Determine the (X, Y) coordinate at the center of the cell enclosing the given text.  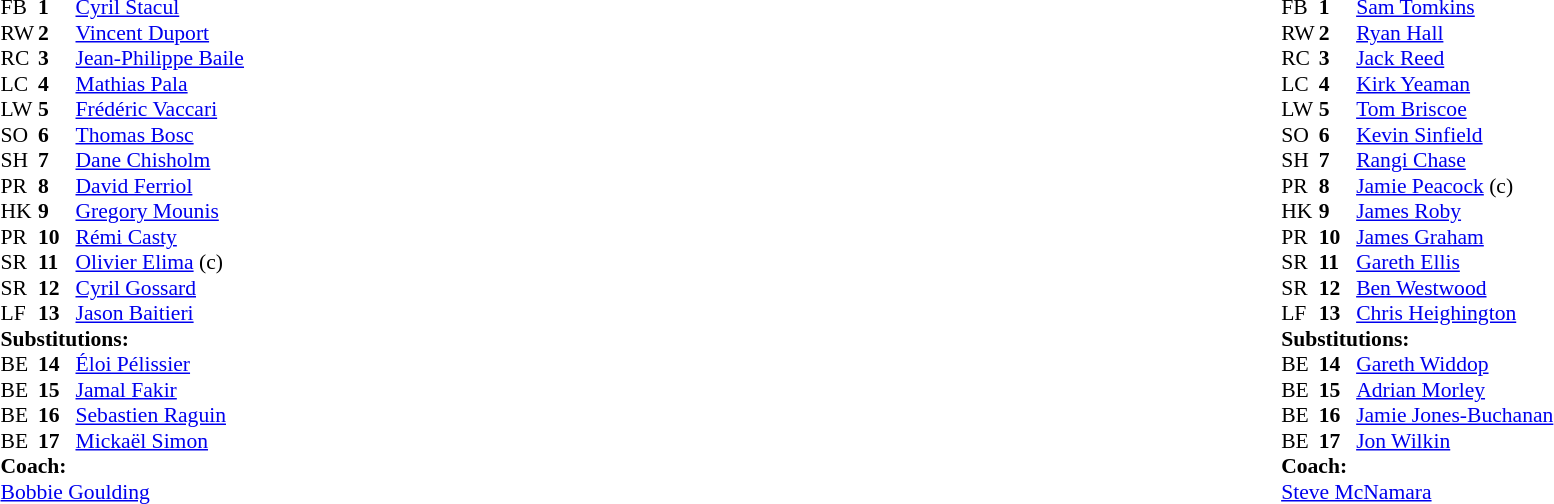
Gareth Widdop (1454, 365)
Jean-Philippe Baile (160, 59)
James Roby (1454, 211)
James Graham (1454, 237)
Jack Reed (1454, 59)
Jason Baitieri (160, 313)
Mickaël Simon (160, 441)
Rémi Casty (160, 237)
Mathias Pala (160, 84)
Éloi Pélissier (160, 365)
Dane Chisholm (160, 161)
Kirk Yeaman (1454, 84)
Rangi Chase (1454, 161)
Cyril Gossard (160, 288)
Adrian Morley (1454, 390)
Tom Briscoe (1454, 109)
Jamie Peacock (c) (1454, 186)
Chris Heighington (1454, 313)
Frédéric Vaccari (160, 109)
Kevin Sinfield (1454, 135)
Jamal Fakir (160, 390)
Thomas Bosc (160, 135)
Gregory Mounis (160, 211)
Sebastien Raguin (160, 415)
Jon Wilkin (1454, 441)
Gareth Ellis (1454, 263)
Olivier Elima (c) (160, 263)
Ben Westwood (1454, 288)
Jamie Jones-Buchanan (1454, 415)
Ryan Hall (1454, 33)
Vincent Duport (160, 33)
David Ferriol (160, 186)
